Capture the cell that displays the provided text and extract its (X, Y) central coordinate. 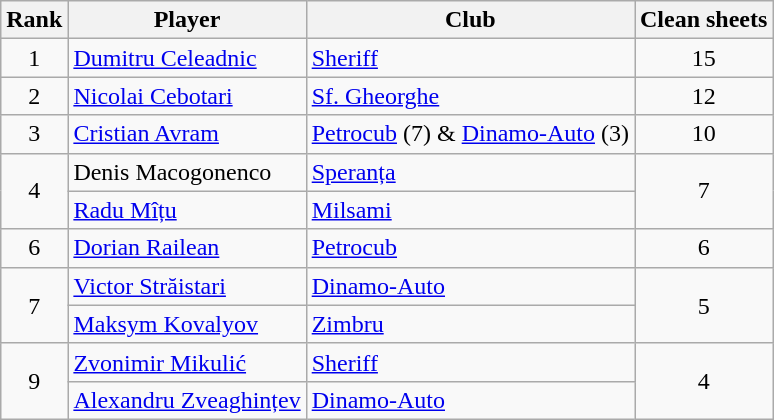
9 (34, 381)
Club (470, 20)
Zvonimir Mikulić (187, 362)
Clean sheets (703, 20)
Speranța (470, 172)
Dorian Railean (187, 248)
Rank (34, 20)
Alexandru Zveaghințev (187, 400)
Petrocub (470, 248)
Zimbru (470, 324)
Radu Mîțu (187, 210)
Petrocub (7) & Dinamo-Auto (3) (470, 134)
Dumitru Celeadnic (187, 58)
3 (34, 134)
Nicolai Cebotari (187, 96)
12 (703, 96)
Victor Străistari (187, 286)
Denis Macogonenco (187, 172)
Player (187, 20)
Sf. Gheorghe (470, 96)
Cristian Avram (187, 134)
1 (34, 58)
15 (703, 58)
5 (703, 305)
Milsami (470, 210)
2 (34, 96)
10 (703, 134)
Maksym Kovalyov (187, 324)
